Pinpoint the cell where the given text exists, returning its [x, y] midpoint coordinate. 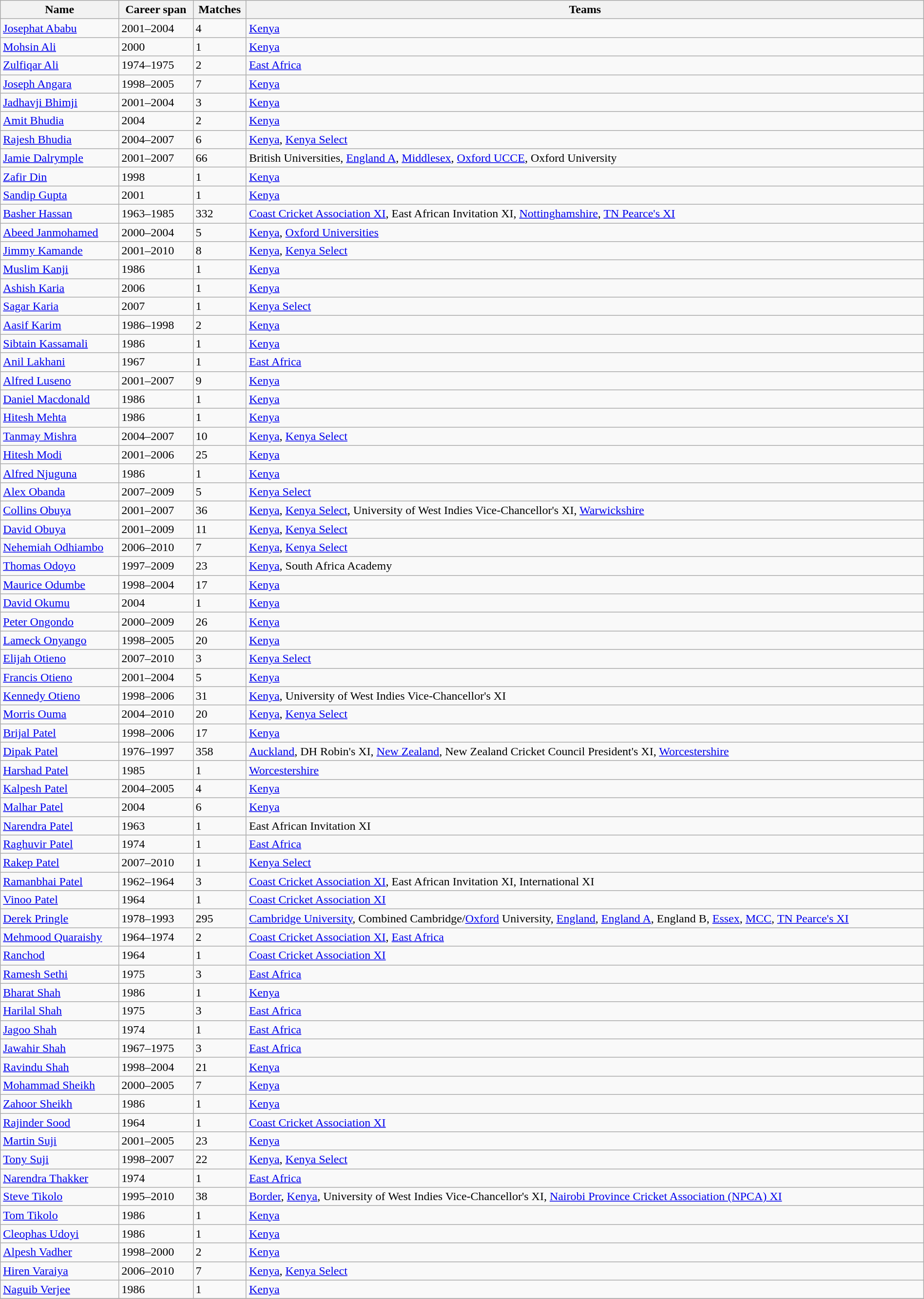
Mohammad Sheikh [59, 1085]
31 [219, 696]
Alex Obanda [59, 492]
East African Invitation XI [585, 826]
25 [219, 455]
2000–2004 [156, 232]
Jawahir Shah [59, 1048]
2001–2006 [156, 455]
1976–1997 [156, 751]
Maurice Odumbe [59, 585]
Sibtain Kassamali [59, 344]
Rakep Patel [59, 863]
Cleophas Udoyi [59, 1234]
Border, Kenya, University of West Indies Vice-Chancellor's XI, Nairobi Province Cricket Association (NPCA) XI [585, 1197]
1998 [156, 176]
1964–1974 [156, 937]
British Universities, England A, Middlesex, Oxford UCCE, Oxford University [585, 158]
Muslim Kanji [59, 269]
2001–2005 [156, 1141]
Harshad Patel [59, 770]
10 [219, 436]
Raghuvir Patel [59, 844]
Hiren Varaiya [59, 1271]
Vinoo Patel [59, 900]
1998–2007 [156, 1160]
Mohsin Ali [59, 47]
Malhar Patel [59, 807]
Tony Suji [59, 1160]
Name [59, 10]
22 [219, 1160]
2001–2009 [156, 529]
Matches [219, 10]
Jamie Dalrymple [59, 158]
1978–1993 [156, 918]
Jimmy Kamande [59, 251]
8 [219, 251]
Jagoo Shah [59, 1030]
2006 [156, 288]
1967–1975 [156, 1048]
Derek Pringle [59, 918]
Dipak Patel [59, 751]
Basher Hassan [59, 213]
David Obuya [59, 529]
Mehmood Quaraishy [59, 937]
Kennedy Otieno [59, 696]
Ravindu Shah [59, 1067]
26 [219, 622]
295 [219, 918]
36 [219, 510]
Zulfiqar Ali [59, 65]
Amit Bhudia [59, 121]
Teams [585, 10]
1974–1975 [156, 65]
66 [219, 158]
Sandip Gupta [59, 195]
Career span [156, 10]
Anil Lakhani [59, 362]
2004–2010 [156, 714]
2000–2009 [156, 622]
Ashish Karia [59, 288]
358 [219, 751]
Coast Cricket Association XI, East Africa [585, 937]
Rajesh Bhudia [59, 139]
1986–1998 [156, 325]
9 [219, 381]
Steve Tikolo [59, 1197]
Martin Suji [59, 1141]
Zahoor Sheikh [59, 1104]
Auckland, DH Robin's XI, New Zealand, New Zealand Cricket Council President's XI, Worcestershire [585, 751]
Aasif Karim [59, 325]
Coast Cricket Association XI, East African Invitation XI, Nottinghamshire, TN Pearce's XI [585, 213]
Collins Obuya [59, 510]
2007 [156, 306]
2007–2009 [156, 492]
Rajinder Sood [59, 1122]
Kenya, Kenya Select, University of West Indies Vice-Chancellor's XI, Warwickshire [585, 510]
Thomas Odoyo [59, 566]
1963 [156, 826]
Naguib Verjee [59, 1289]
1995–2010 [156, 1197]
1998–2000 [156, 1252]
Elijah Otieno [59, 659]
Kenya, Oxford Universities [585, 232]
11 [219, 529]
Nehemiah Odhiambo [59, 548]
Alpesh Vadher [59, 1252]
Narendra Patel [59, 826]
Bharat Shah [59, 993]
Harilal Shah [59, 1011]
21 [219, 1067]
2000–2005 [156, 1085]
Narendra Thakker [59, 1178]
1967 [156, 362]
Kenya, University of West Indies Vice-Chancellor's XI [585, 696]
2001 [156, 195]
Morris Ouma [59, 714]
Alfred Luseno [59, 381]
Jadhavji Bhimji [59, 102]
Kalpesh Patel [59, 788]
2000 [156, 47]
Peter Ongondo [59, 622]
Zafir Din [59, 176]
Lameck Onyango [59, 640]
Tanmay Mishra [59, 436]
Ramesh Sethi [59, 974]
Worcestershire [585, 770]
Sagar Karia [59, 306]
2004–2005 [156, 788]
1997–2009 [156, 566]
Hitesh Mehta [59, 418]
1963–1985 [156, 213]
1985 [156, 770]
Hitesh Modi [59, 455]
Abeed Janmohamed [59, 232]
Joseph Angara [59, 84]
Ramanbhai Patel [59, 881]
Coast Cricket Association XI, East African Invitation XI, International XI [585, 881]
Alfred Njuguna [59, 473]
Josephat Ababu [59, 28]
332 [219, 213]
Brijal Patel [59, 733]
1962–1964 [156, 881]
38 [219, 1197]
Tom Tikolo [59, 1215]
Ranchod [59, 955]
Francis Otieno [59, 677]
Kenya, South Africa Academy [585, 566]
Daniel Macdonald [59, 399]
2001–2010 [156, 251]
David Okumu [59, 603]
Cambridge University, Combined Cambridge/Oxford University, England, England A, England B, Essex, MCC, TN Pearce's XI [585, 918]
